Output the (X, Y) coordinate of the center of the cell containing the given text.  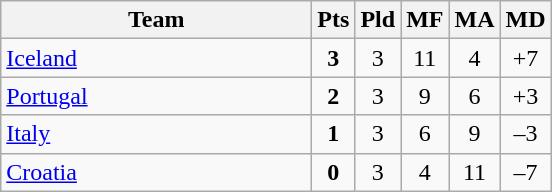
Croatia (156, 172)
MD (526, 20)
2 (334, 96)
1 (334, 134)
Iceland (156, 58)
MA (474, 20)
Portugal (156, 96)
Pts (334, 20)
0 (334, 172)
–7 (526, 172)
+7 (526, 58)
+3 (526, 96)
Pld (378, 20)
Italy (156, 134)
Team (156, 20)
–3 (526, 134)
MF (425, 20)
